Find where the given text appears and provide that cell's center as (X, Y) coordinate. 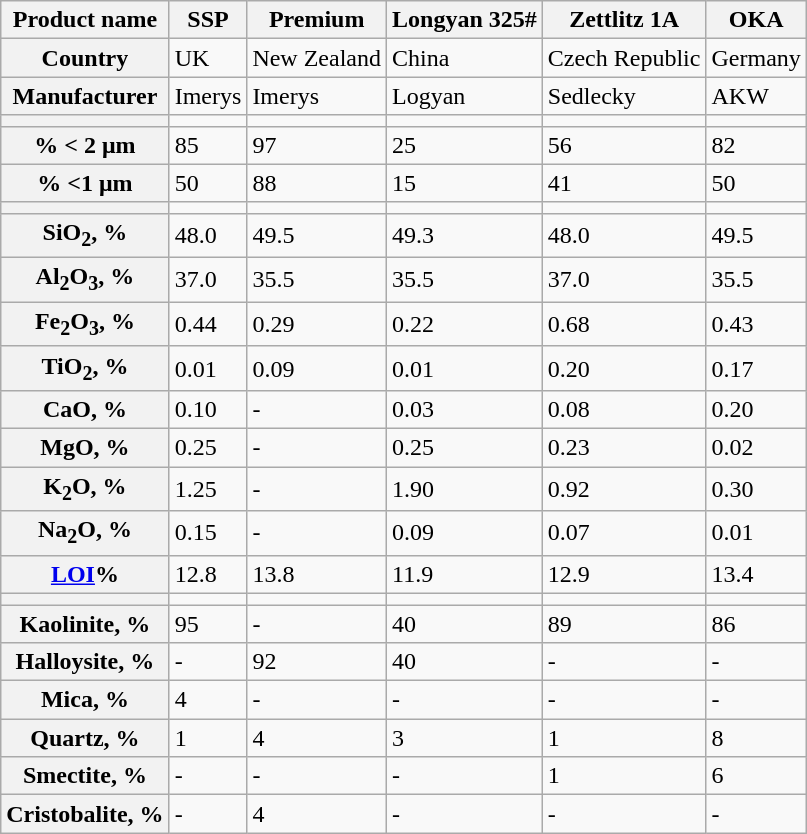
Na2O, % (85, 533)
0.30 (756, 489)
Al2O3, % (85, 280)
China (465, 58)
0.92 (624, 489)
49.3 (465, 235)
AKW (756, 96)
95 (208, 623)
56 (624, 145)
1.90 (465, 489)
Manufacturer (85, 96)
0.08 (624, 410)
97 (317, 145)
0.22 (465, 324)
11.9 (465, 574)
Fe2O3, % (85, 324)
Premium (317, 20)
Kaolinite, % (85, 623)
6 (756, 776)
85 (208, 145)
89 (624, 623)
86 (756, 623)
0.68 (624, 324)
% <1 μm (85, 183)
Halloysite, % (85, 662)
Germany (756, 58)
0.29 (317, 324)
% < 2 μm (85, 145)
92 (317, 662)
13.8 (317, 574)
Czech Republic (624, 58)
SSP (208, 20)
25 (465, 145)
41 (624, 183)
Smectite, % (85, 776)
15 (465, 183)
8 (756, 738)
12.8 (208, 574)
Logyan (465, 96)
New Zealand (317, 58)
TiO2, % (85, 368)
Quartz, % (85, 738)
0.43 (756, 324)
Cristobalite, % (85, 814)
1.25 (208, 489)
0.15 (208, 533)
Sedlecky (624, 96)
Zettlitz 1A (624, 20)
SiO2, % (85, 235)
0.02 (756, 448)
LOI% (85, 574)
0.23 (624, 448)
0.07 (624, 533)
Product name (85, 20)
CaO, % (85, 410)
0.10 (208, 410)
MgO, % (85, 448)
Mica, % (85, 700)
Country (85, 58)
0.03 (465, 410)
13.4 (756, 574)
82 (756, 145)
88 (317, 183)
12.9 (624, 574)
K2O, % (85, 489)
0.17 (756, 368)
UK (208, 58)
3 (465, 738)
OKA (756, 20)
Longyan 325# (465, 20)
0.44 (208, 324)
